Return the (x, y) coordinate for the center point of the cell that contains the specified text.  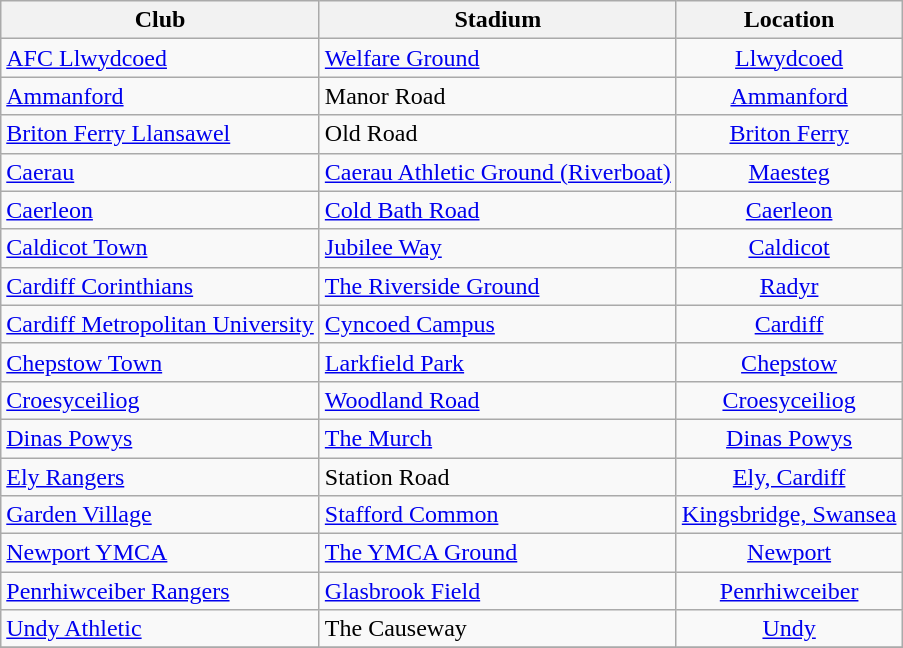
The Murch (498, 438)
The Riverside Ground (498, 286)
Chepstow Town (160, 362)
Garden Village (160, 515)
Newport YMCA (160, 553)
Cold Bath Road (498, 210)
Caerau (160, 172)
Stadium (498, 20)
Caldicot (789, 248)
Kingsbridge, Swansea (789, 515)
Location (789, 20)
Caerau Athletic Ground (Riverboat) (498, 172)
Ely Rangers (160, 477)
Undy Athletic (160, 629)
Old Road (498, 134)
Ely, Cardiff (789, 477)
Caldicot Town (160, 248)
The Causeway (498, 629)
Welfare Ground (498, 58)
Cyncoed Campus (498, 324)
Cardiff Metropolitan University (160, 324)
Stafford Common (498, 515)
Radyr (789, 286)
Cardiff Corinthians (160, 286)
Undy (789, 629)
Cardiff (789, 324)
Chepstow (789, 362)
AFC Llwydcoed (160, 58)
Newport (789, 553)
Station Road (498, 477)
Penrhiwceiber Rangers (160, 591)
Penrhiwceiber (789, 591)
Briton Ferry Llansawel (160, 134)
Club (160, 20)
The YMCA Ground (498, 553)
Manor Road (498, 96)
Woodland Road (498, 400)
Maesteg (789, 172)
Briton Ferry (789, 134)
Glasbrook Field (498, 591)
Larkfield Park (498, 362)
Llwydcoed (789, 58)
Jubilee Way (498, 248)
